Capture the cell that displays the provided text and extract its (x, y) central coordinate. 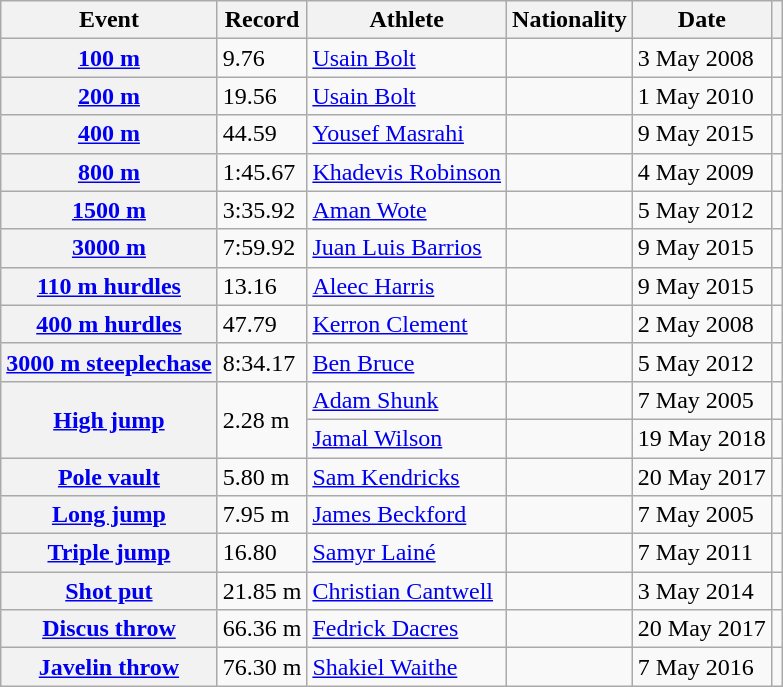
400 m (109, 134)
1500 m (109, 210)
16.80 (262, 553)
High jump (109, 419)
3 May 2008 (702, 58)
Javelin throw (109, 667)
9.76 (262, 58)
800 m (109, 172)
3 May 2014 (702, 591)
Athlete (407, 20)
2 May 2008 (702, 324)
Sam Kendricks (407, 477)
4 May 2009 (702, 172)
7.95 m (262, 515)
Event (109, 20)
3:35.92 (262, 210)
200 m (109, 96)
Christian Cantwell (407, 591)
Date (702, 20)
13.16 (262, 286)
Long jump (109, 515)
Nationality (570, 20)
Record (262, 20)
8:34.17 (262, 362)
47.79 (262, 324)
Discus throw (109, 629)
Samyr Lainé (407, 553)
19 May 2018 (702, 438)
1 May 2010 (702, 96)
Shakiel Waithe (407, 667)
Juan Luis Barrios (407, 248)
Adam Shunk (407, 400)
66.36 m (262, 629)
Yousef Masrahi (407, 134)
Triple jump (109, 553)
Pole vault (109, 477)
1:45.67 (262, 172)
76.30 m (262, 667)
7 May 2011 (702, 553)
Ben Bruce (407, 362)
Khadevis Robinson (407, 172)
5.80 m (262, 477)
3000 m (109, 248)
Aman Wote (407, 210)
44.59 (262, 134)
Fedrick Dacres (407, 629)
Shot put (109, 591)
Jamal Wilson (407, 438)
110 m hurdles (109, 286)
Kerron Clement (407, 324)
7:59.92 (262, 248)
Aleec Harris (407, 286)
21.85 m (262, 591)
James Beckford (407, 515)
19.56 (262, 96)
3000 m steeplechase (109, 362)
400 m hurdles (109, 324)
2.28 m (262, 419)
100 m (109, 58)
7 May 2016 (702, 667)
